Return [x, y] of the center of cell containing provided text 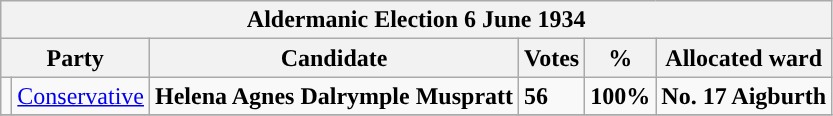
Votes [552, 58]
Helena Agnes Dalrymple Muspratt [334, 96]
Conservative [81, 96]
Party [76, 58]
Allocated ward [744, 58]
Aldermanic Election 6 June 1934 [416, 20]
No. 17 Aigburth [744, 96]
100% [620, 96]
Candidate [334, 58]
56 [552, 96]
% [620, 58]
